Scan for the cell matching the given text and deliver its [x, y] coordinate at center. 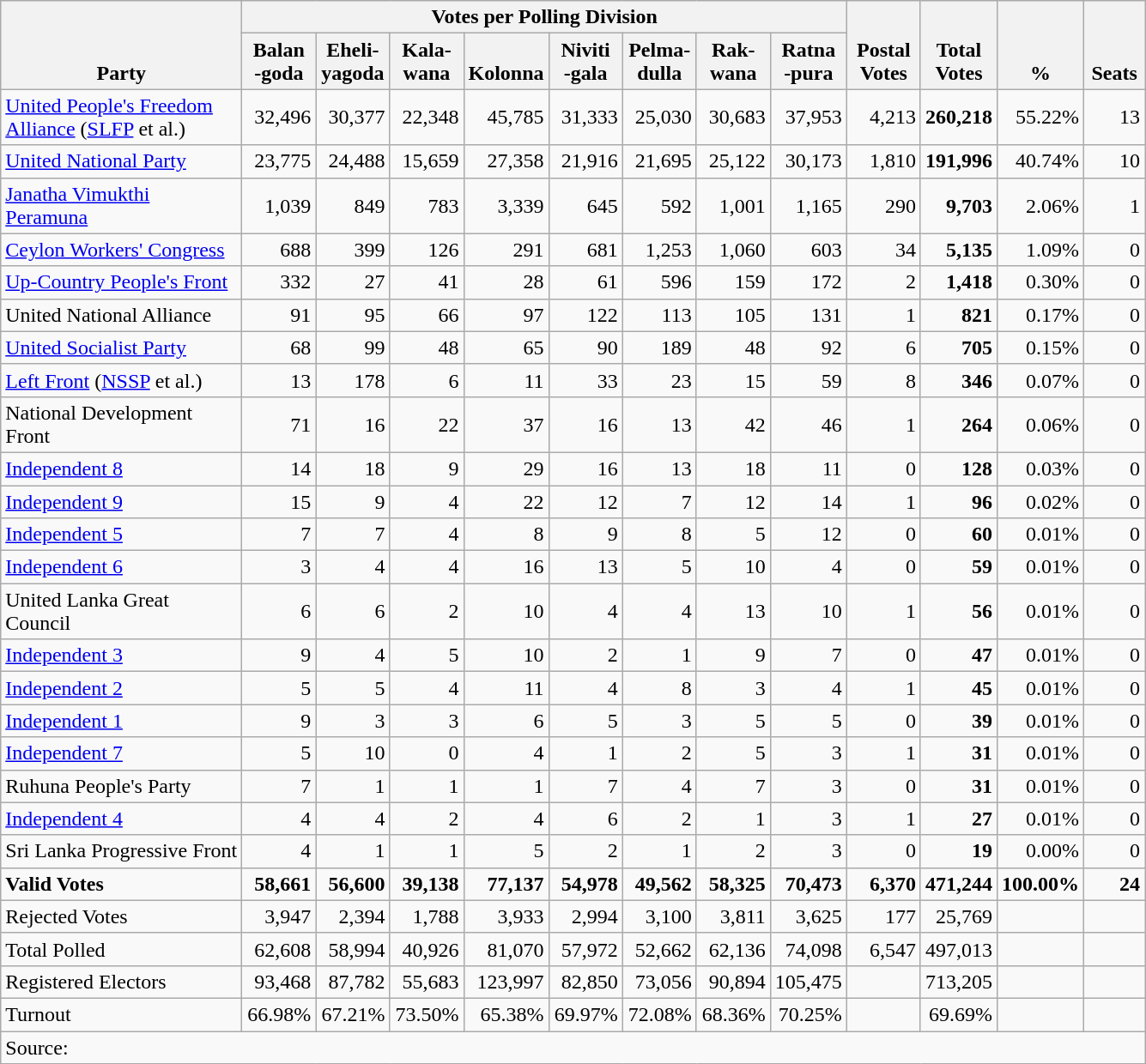
Independent 3 [122, 656]
Turnout [122, 1014]
28 [506, 282]
33 [585, 380]
3,811 [733, 916]
69.69% [958, 1014]
73.50% [427, 1014]
603 [809, 250]
19 [958, 851]
172 [809, 282]
Independent 6 [122, 567]
122 [585, 315]
113 [659, 315]
39,138 [427, 884]
1,810 [883, 161]
4,213 [883, 117]
Independent 1 [122, 721]
260,218 [958, 117]
29 [506, 469]
1.09% [1040, 250]
42 [733, 424]
United Lanka Great Council [122, 611]
56,600 [353, 884]
1,039 [279, 206]
73,056 [659, 982]
Independent 2 [122, 688]
55,683 [427, 982]
105,475 [809, 982]
178 [353, 380]
22,348 [427, 117]
399 [353, 250]
National Development Front [122, 424]
55.22% [1040, 117]
Independent 8 [122, 469]
66.98% [279, 1014]
9,703 [958, 206]
30,683 [733, 117]
30,173 [809, 161]
96 [958, 502]
688 [279, 250]
25,030 [659, 117]
713,205 [958, 982]
Party [122, 45]
49,562 [659, 884]
291 [506, 250]
Independent 9 [122, 502]
0.07% [1040, 380]
58,994 [353, 949]
25,122 [733, 161]
821 [958, 315]
2.06% [1040, 206]
126 [427, 250]
Ruhuna People's Party [122, 786]
54,978 [585, 884]
Balan-goda [279, 62]
1,001 [733, 206]
United Socialist Party [122, 348]
681 [585, 250]
705 [958, 348]
6,547 [883, 949]
68.36% [733, 1014]
346 [958, 380]
3,933 [506, 916]
0.03% [1040, 469]
82,850 [585, 982]
21,916 [585, 161]
30,377 [353, 117]
128 [958, 469]
65.38% [506, 1014]
31,333 [585, 117]
Eheli-yagoda [353, 62]
Independent 7 [122, 753]
15,659 [427, 161]
34 [883, 250]
2,394 [353, 916]
3,947 [279, 916]
39 [958, 721]
3,625 [809, 916]
24,488 [353, 161]
25,769 [958, 916]
45,785 [506, 117]
Up-Country People's Front [122, 282]
99 [353, 348]
58,325 [733, 884]
497,013 [958, 949]
% [1040, 45]
57,972 [585, 949]
0.02% [1040, 502]
46 [809, 424]
27,358 [506, 161]
68 [279, 348]
131 [809, 315]
1,165 [809, 206]
264 [958, 424]
56 [958, 611]
Source: [573, 1048]
91 [279, 315]
Registered Electors [122, 982]
592 [659, 206]
Sri Lanka Progressive Front [122, 851]
Janatha Vimukthi Peramuna [122, 206]
Ceylon Workers' Congress [122, 250]
Rak-wana [733, 62]
United National Alliance [122, 315]
1,060 [733, 250]
37 [506, 424]
0.15% [1040, 348]
177 [883, 916]
37,953 [809, 117]
1,418 [958, 282]
189 [659, 348]
52,662 [659, 949]
87,782 [353, 982]
92 [809, 348]
Total Votes [958, 45]
3,100 [659, 916]
58,661 [279, 884]
2,994 [585, 916]
90,894 [733, 982]
71 [279, 424]
66 [427, 315]
62,608 [279, 949]
849 [353, 206]
Independent 5 [122, 535]
1,788 [427, 916]
74,098 [809, 949]
0.00% [1040, 851]
645 [585, 206]
105 [733, 315]
Ratna-pura [809, 62]
93,468 [279, 982]
47 [958, 656]
United National Party [122, 161]
Seats [1114, 45]
81,070 [506, 949]
United People's Freedom Alliance (SLFP et al.) [122, 117]
95 [353, 315]
Kala-wana [427, 62]
Votes per Polling Division [544, 17]
40,926 [427, 949]
Valid Votes [122, 884]
0.06% [1040, 424]
23,775 [279, 161]
290 [883, 206]
Pelma-dulla [659, 62]
0.17% [1040, 315]
471,244 [958, 884]
72.08% [659, 1014]
Left Front (NSSP et al.) [122, 380]
Independent 4 [122, 819]
21,695 [659, 161]
5,135 [958, 250]
Total Polled [122, 949]
24 [1114, 884]
Niviti-gala [585, 62]
69.97% [585, 1014]
596 [659, 282]
97 [506, 315]
62,136 [733, 949]
61 [585, 282]
332 [279, 282]
70.25% [809, 1014]
41 [427, 282]
3,339 [506, 206]
23 [659, 380]
65 [506, 348]
45 [958, 688]
Rejected Votes [122, 916]
67.21% [353, 1014]
1,253 [659, 250]
100.00% [1040, 884]
783 [427, 206]
90 [585, 348]
60 [958, 535]
32,496 [279, 117]
0.30% [1040, 282]
191,996 [958, 161]
70,473 [809, 884]
123,997 [506, 982]
40.74% [1040, 161]
6,370 [883, 884]
77,137 [506, 884]
Kolonna [506, 62]
159 [733, 282]
PostalVotes [883, 45]
